Identify which cell holds the provided text, then report its (x, y) central coordinate. 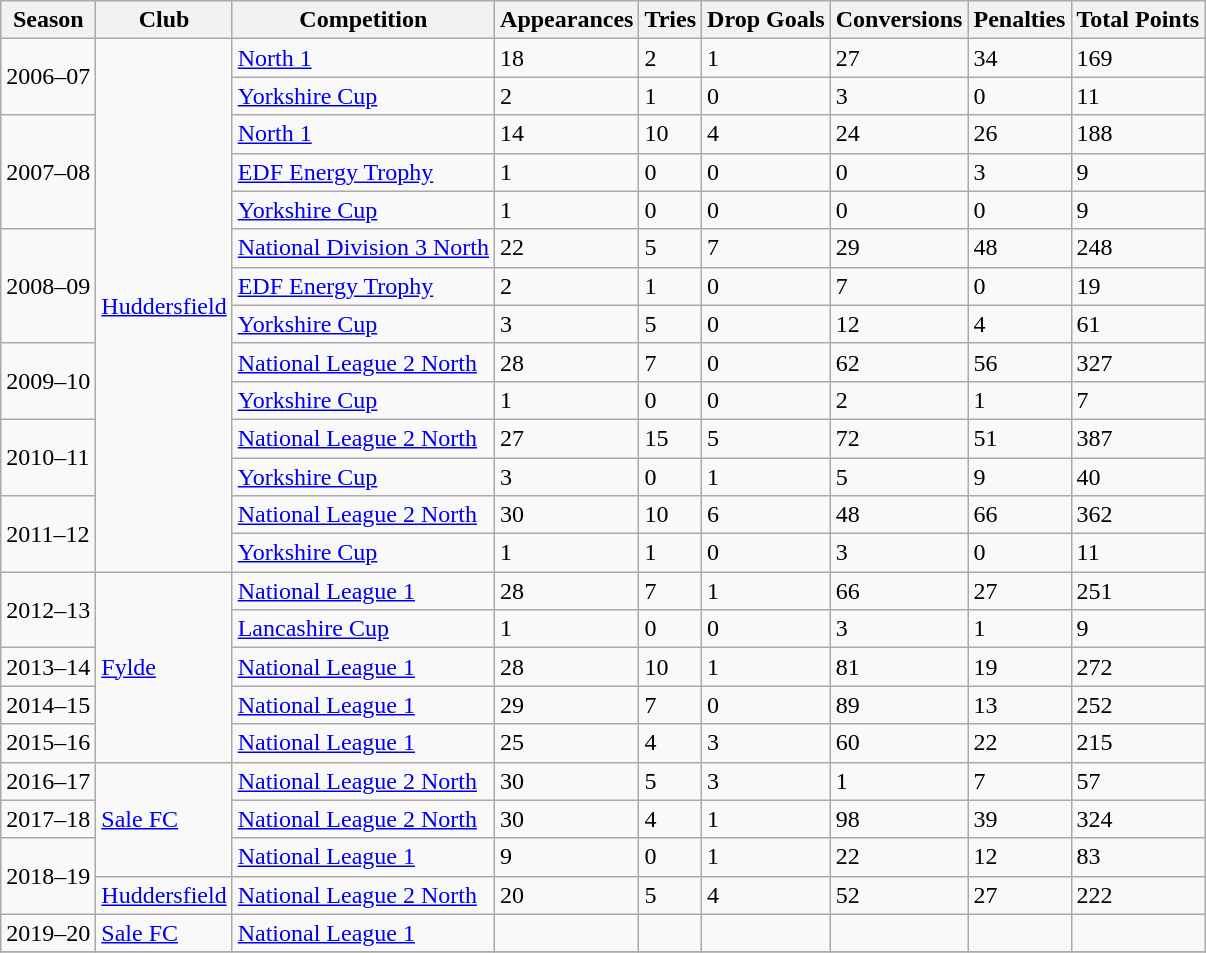
89 (899, 705)
15 (670, 438)
2008–09 (48, 286)
39 (1020, 819)
60 (899, 743)
2018–19 (48, 876)
2011–12 (48, 534)
2017–18 (48, 819)
327 (1138, 362)
251 (1138, 591)
24 (899, 134)
2006–07 (48, 77)
52 (899, 895)
26 (1020, 134)
215 (1138, 743)
25 (567, 743)
2013–14 (48, 667)
18 (567, 58)
Competition (363, 20)
6 (766, 515)
20 (567, 895)
81 (899, 667)
222 (1138, 895)
188 (1138, 134)
57 (1138, 781)
National Division 3 North (363, 248)
Drop Goals (766, 20)
51 (1020, 438)
98 (899, 819)
2007–08 (48, 172)
56 (1020, 362)
2019–20 (48, 933)
Appearances (567, 20)
72 (899, 438)
83 (1138, 857)
2014–15 (48, 705)
62 (899, 362)
Total Points (1138, 20)
272 (1138, 667)
61 (1138, 324)
Penalties (1020, 20)
Lancashire Cup (363, 629)
2009–10 (48, 381)
Season (48, 20)
34 (1020, 58)
Conversions (899, 20)
2010–11 (48, 457)
169 (1138, 58)
2012–13 (48, 610)
40 (1138, 477)
13 (1020, 705)
387 (1138, 438)
Fylde (164, 667)
248 (1138, 248)
2016–17 (48, 781)
252 (1138, 705)
2015–16 (48, 743)
324 (1138, 819)
14 (567, 134)
362 (1138, 515)
Club (164, 20)
Tries (670, 20)
